Determine the (x, y) coordinate at the center of the cell enclosing the given text.  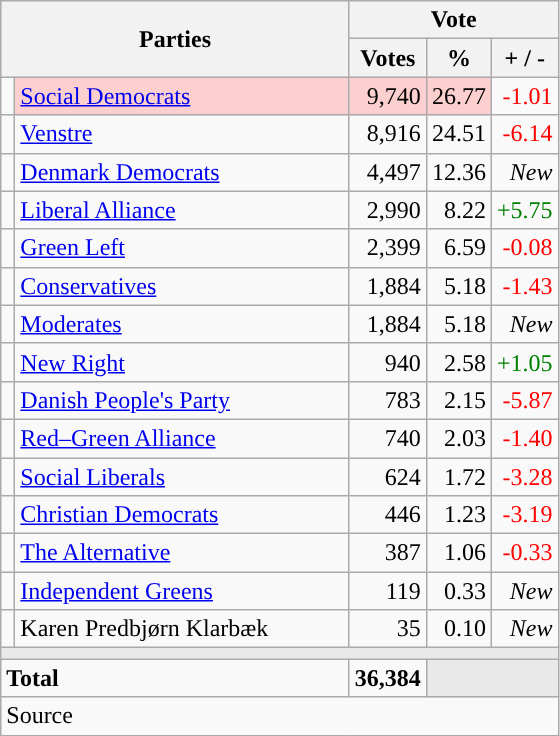
+1.05 (524, 362)
26.77 (458, 96)
-6.14 (524, 134)
+ / - (524, 58)
-5.87 (524, 400)
940 (388, 362)
9,740 (388, 96)
1.23 (458, 515)
12.36 (458, 172)
Karen Predbjørn Klarbæk (182, 629)
-0.08 (524, 248)
New Right (182, 362)
Denmark Democrats (182, 172)
Source (280, 716)
Conservatives (182, 286)
783 (388, 400)
624 (388, 477)
-1.43 (524, 286)
0.10 (458, 629)
4,497 (388, 172)
-3.28 (524, 477)
-0.33 (524, 553)
Green Left (182, 248)
2.03 (458, 438)
2,399 (388, 248)
-1.40 (524, 438)
740 (388, 438)
Vote (454, 20)
-1.01 (524, 96)
387 (388, 553)
6.59 (458, 248)
-3.19 (524, 515)
2.15 (458, 400)
+5.75 (524, 210)
Danish People's Party (182, 400)
Social Liberals (182, 477)
1.06 (458, 553)
Liberal Alliance (182, 210)
0.33 (458, 591)
35 (388, 629)
The Alternative (182, 553)
Christian Democrats (182, 515)
Total (176, 678)
Red–Green Alliance (182, 438)
Votes (388, 58)
Parties (176, 39)
1.72 (458, 477)
2.58 (458, 362)
Moderates (182, 324)
8,916 (388, 134)
Independent Greens (182, 591)
% (458, 58)
119 (388, 591)
Venstre (182, 134)
24.51 (458, 134)
36,384 (388, 678)
Social Democrats (182, 96)
446 (388, 515)
8.22 (458, 210)
2,990 (388, 210)
